Pinpoint the cell where the given text exists, returning its (X, Y) midpoint coordinate. 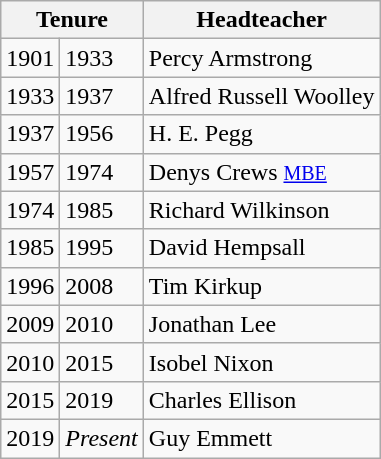
2009 (30, 324)
1957 (30, 172)
H. E. Pegg (262, 134)
Tenure (72, 20)
Percy Armstrong (262, 58)
Guy Emmett (262, 438)
Alfred Russell Woolley (262, 96)
Denys Crews MBE (262, 172)
David Hempsall (262, 248)
Headteacher (262, 20)
Jonathan Lee (262, 324)
1996 (30, 286)
Charles Ellison (262, 400)
Isobel Nixon (262, 362)
1901 (30, 58)
Tim Kirkup (262, 286)
2008 (102, 286)
1995 (102, 248)
1956 (102, 134)
Present (102, 438)
Richard Wilkinson (262, 210)
